Locate the cell with the specified text and output its [X, Y] center coordinate. 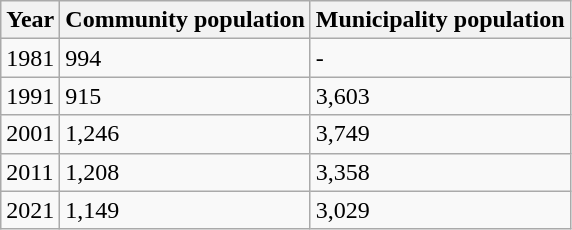
3,603 [440, 96]
3,749 [440, 134]
2011 [30, 172]
1,208 [185, 172]
915 [185, 96]
1,149 [185, 210]
994 [185, 58]
1,246 [185, 134]
1981 [30, 58]
2001 [30, 134]
Municipality population [440, 20]
3,358 [440, 172]
1991 [30, 96]
- [440, 58]
3,029 [440, 210]
Community population [185, 20]
Year [30, 20]
2021 [30, 210]
